Identify which cell holds the provided text, then report its [x, y] central coordinate. 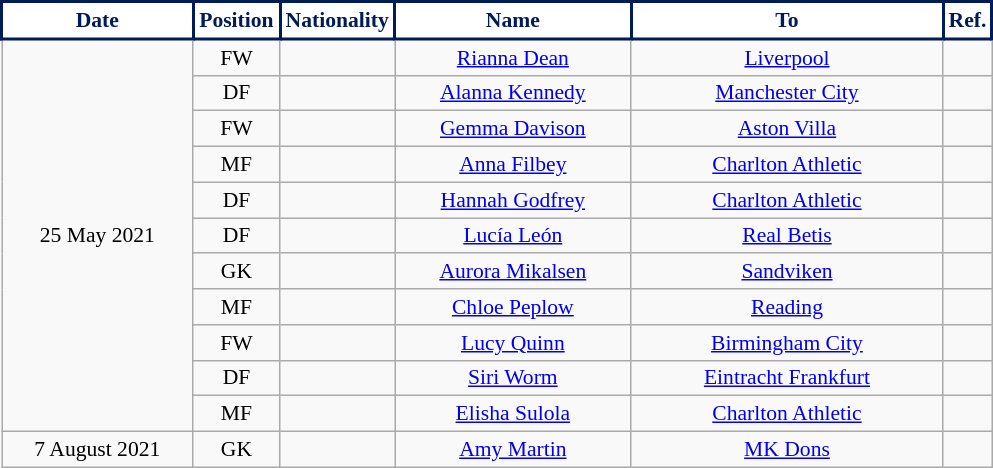
MK Dons [787, 450]
Liverpool [787, 57]
Eintracht Frankfurt [787, 378]
Manchester City [787, 93]
Gemma Davison [514, 129]
7 August 2021 [98, 450]
Name [514, 20]
Aurora Mikalsen [514, 272]
Chloe Peplow [514, 307]
Alanna Kennedy [514, 93]
Date [98, 20]
Lucy Quinn [514, 343]
Sandviken [787, 272]
Ref. [968, 20]
Lucía León [514, 236]
Anna Filbey [514, 165]
Siri Worm [514, 378]
Position [236, 20]
Reading [787, 307]
Aston Villa [787, 129]
Nationality [338, 20]
Real Betis [787, 236]
Amy Martin [514, 450]
Elisha Sulola [514, 414]
25 May 2021 [98, 236]
Hannah Godfrey [514, 200]
Rianna Dean [514, 57]
To [787, 20]
Birmingham City [787, 343]
